Search for the cell housing the specified text and yield its (X, Y) center coordinate. 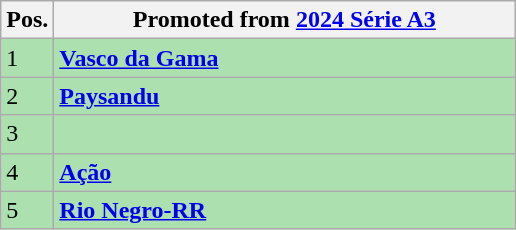
4 (28, 172)
Pos. (28, 20)
Promoted from 2024 Série A3 (284, 20)
1 (28, 58)
2 (28, 96)
5 (28, 210)
Vasco da Gama (284, 58)
Rio Negro-RR (284, 210)
3 (28, 134)
Ação (284, 172)
Paysandu (284, 96)
